Output the [X, Y] coordinate of the center of the cell containing the given text.  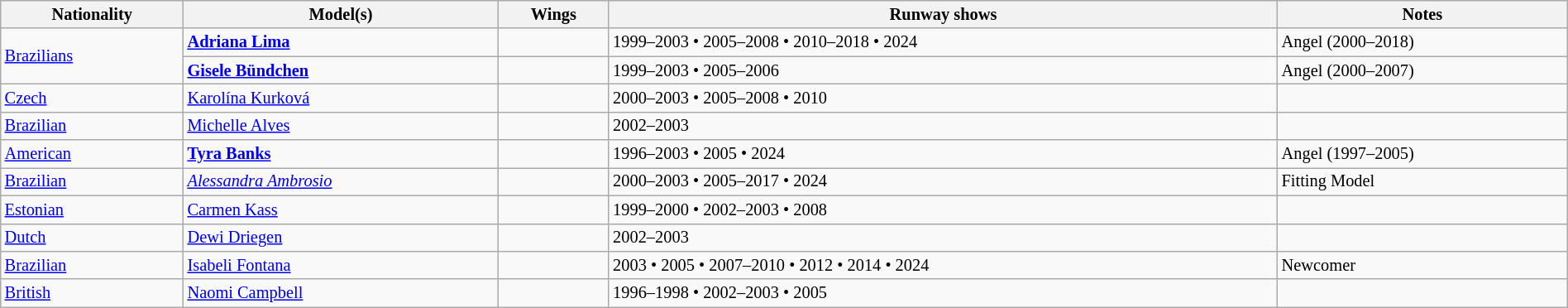
Fitting Model [1422, 181]
1999–2000 • 2002–2003 • 2008 [943, 209]
Adriana Lima [341, 42]
Wings [554, 14]
Alessandra Ambrosio [341, 181]
Tyra Banks [341, 154]
Karolína Kurková [341, 98]
Notes [1422, 14]
Estonian [93, 209]
2003 • 2005 • 2007–2010 • 2012 • 2014 • 2024 [943, 265]
Gisele Bündchen [341, 70]
1996–2003 • 2005 • 2024 [943, 154]
Czech [93, 98]
Isabeli Fontana [341, 265]
Nationality [93, 14]
Angel (2000–2007) [1422, 70]
Dutch [93, 238]
Runway shows [943, 14]
British [93, 293]
Brazilians [93, 56]
1996–1998 • 2002–2003 • 2005 [943, 293]
1999–2003 • 2005–2008 • 2010–2018 • 2024 [943, 42]
Dewi Driegen [341, 238]
Carmen Kass [341, 209]
Model(s) [341, 14]
2000–2003 • 2005–2008 • 2010 [943, 98]
Naomi Campbell [341, 293]
1999–2003 • 2005–2006 [943, 70]
Newcomer [1422, 265]
2000–2003 • 2005–2017 • 2024 [943, 181]
Angel (1997–2005) [1422, 154]
American [93, 154]
Angel (2000–2018) [1422, 42]
Michelle Alves [341, 126]
